From the cell containing the given text, extract its center point as (X, Y) coordinate. 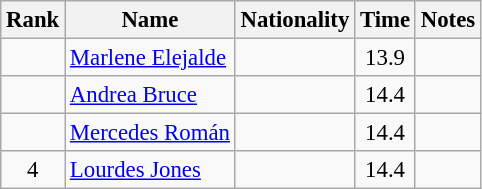
4 (33, 170)
Name (150, 20)
Rank (33, 20)
Time (386, 20)
Mercedes Román (150, 133)
Notes (448, 20)
Andrea Bruce (150, 95)
Nationality (294, 20)
13.9 (386, 58)
Marlene Elejalde (150, 58)
Lourdes Jones (150, 170)
